Capture the cell that displays the provided text and extract its [x, y] central coordinate. 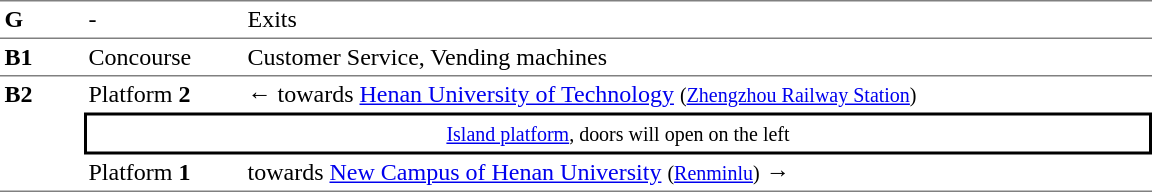
Platform 1 [164, 173]
towards New Campus of Henan University (Renminlu) → [698, 173]
Concourse [164, 58]
Island platform, doors will open on the left [618, 133]
- [164, 19]
Platform 2 [164, 94]
B2 [42, 134]
G [42, 19]
Exits [698, 19]
Customer Service, Vending machines [698, 58]
← towards Henan University of Technology (Zhengzhou Railway Station) [698, 94]
B1 [42, 58]
